Detect which cell encompasses the target text, then output its [X, Y] center coordinate. 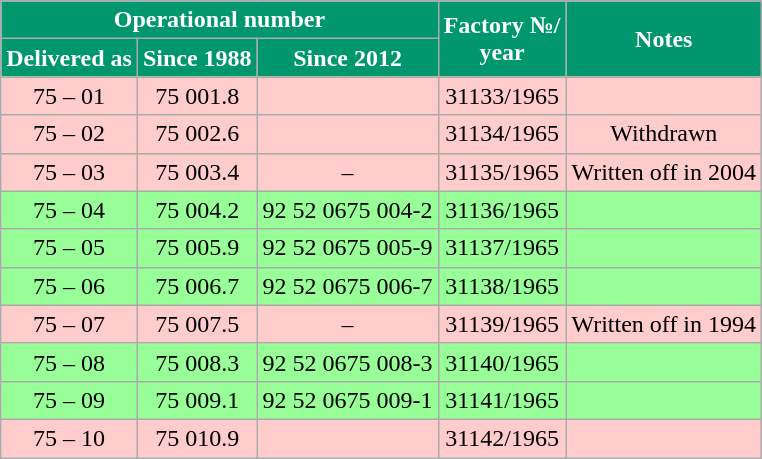
75 002.6 [197, 134]
75 – 01 [70, 96]
31141/1965 [502, 400]
75 – 04 [70, 210]
31142/1965 [502, 438]
Operational number [220, 20]
31138/1965 [502, 286]
31133/1965 [502, 96]
Delivered as [70, 58]
Written off in 1994 [664, 324]
75 003.4 [197, 172]
92 52 0675 004-2 [348, 210]
75 – 03 [70, 172]
92 52 0675 006-7 [348, 286]
Written off in 2004 [664, 172]
75 – 05 [70, 248]
Withdrawn [664, 134]
31140/1965 [502, 362]
92 52 0675 008-3 [348, 362]
75 004.2 [197, 210]
75 006.7 [197, 286]
92 52 0675 005-9 [348, 248]
31135/1965 [502, 172]
31134/1965 [502, 134]
75 008.3 [197, 362]
31136/1965 [502, 210]
75 007.5 [197, 324]
Since 1988 [197, 58]
92 52 0675 009-1 [348, 400]
75 – 09 [70, 400]
Factory №/year [502, 39]
Notes [664, 39]
75 – 07 [70, 324]
75 001.8 [197, 96]
75 – 10 [70, 438]
75 – 02 [70, 134]
75 – 08 [70, 362]
75 005.9 [197, 248]
31137/1965 [502, 248]
75 010.9 [197, 438]
Since 2012 [348, 58]
31139/1965 [502, 324]
75 – 06 [70, 286]
75 009.1 [197, 400]
